From the cell containing the given text, extract its center point as (X, Y) coordinate. 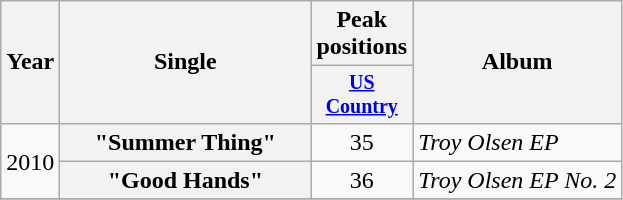
Single (186, 62)
US Country (362, 94)
"Good Hands" (186, 180)
Year (30, 62)
Album (518, 62)
Troy Olsen EP No. 2 (518, 180)
36 (362, 180)
"Summer Thing" (186, 142)
Troy Olsen EP (518, 142)
Peak positions (362, 34)
35 (362, 142)
2010 (30, 161)
